Detect which cell encompasses the target text, then output its (x, y) center coordinate. 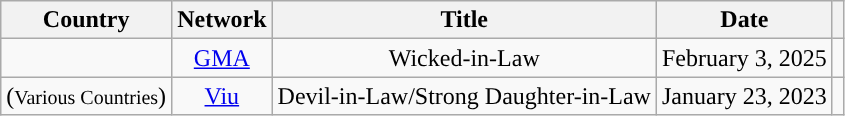
Devil-in-Law/Strong Daughter-in-Law (464, 96)
Country (86, 20)
February 3, 2025 (744, 58)
January 23, 2023 (744, 96)
Network (222, 20)
Viu (222, 96)
Date (744, 20)
Wicked-in-Law (464, 58)
(Various Countries) (86, 96)
Title (464, 20)
GMA (222, 58)
